Return the [x, y] coordinate for the center point of the cell that contains the specified text.  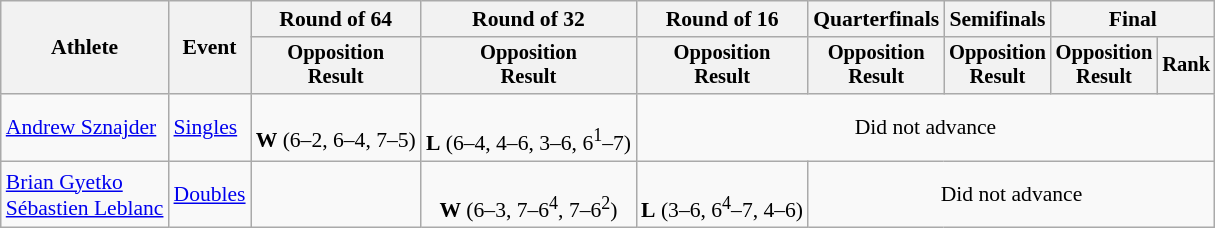
Brian GyetkoSébastien Leblanc [85, 194]
Round of 16 [722, 19]
Quarterfinals [876, 19]
Doubles [210, 194]
W (6–3, 7–64, 7–62) [528, 194]
Round of 64 [336, 19]
L (6–4, 4–6, 3–6, 61–7) [528, 128]
Semifinals [998, 19]
Rank [1186, 66]
Event [210, 48]
Singles [210, 128]
Athlete [85, 48]
Final [1133, 19]
Andrew Sznajder [85, 128]
Round of 32 [528, 19]
L (3–6, 64–7, 4–6) [722, 194]
W (6–2, 6–4, 7–5) [336, 128]
